From the cell containing the given text, extract its center point as [X, Y] coordinate. 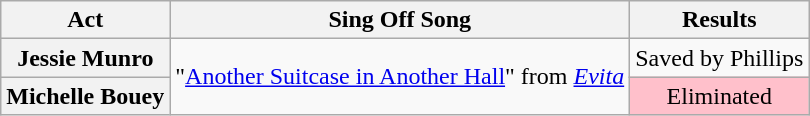
Sing Off Song [400, 20]
Eliminated [720, 96]
Results [720, 20]
Act [86, 20]
Saved by Phillips [720, 58]
Jessie Munro [86, 58]
"Another Suitcase in Another Hall" from Evita [400, 77]
Michelle Bouey [86, 96]
